Locate the cell with the specified text and output its (x, y) center coordinate. 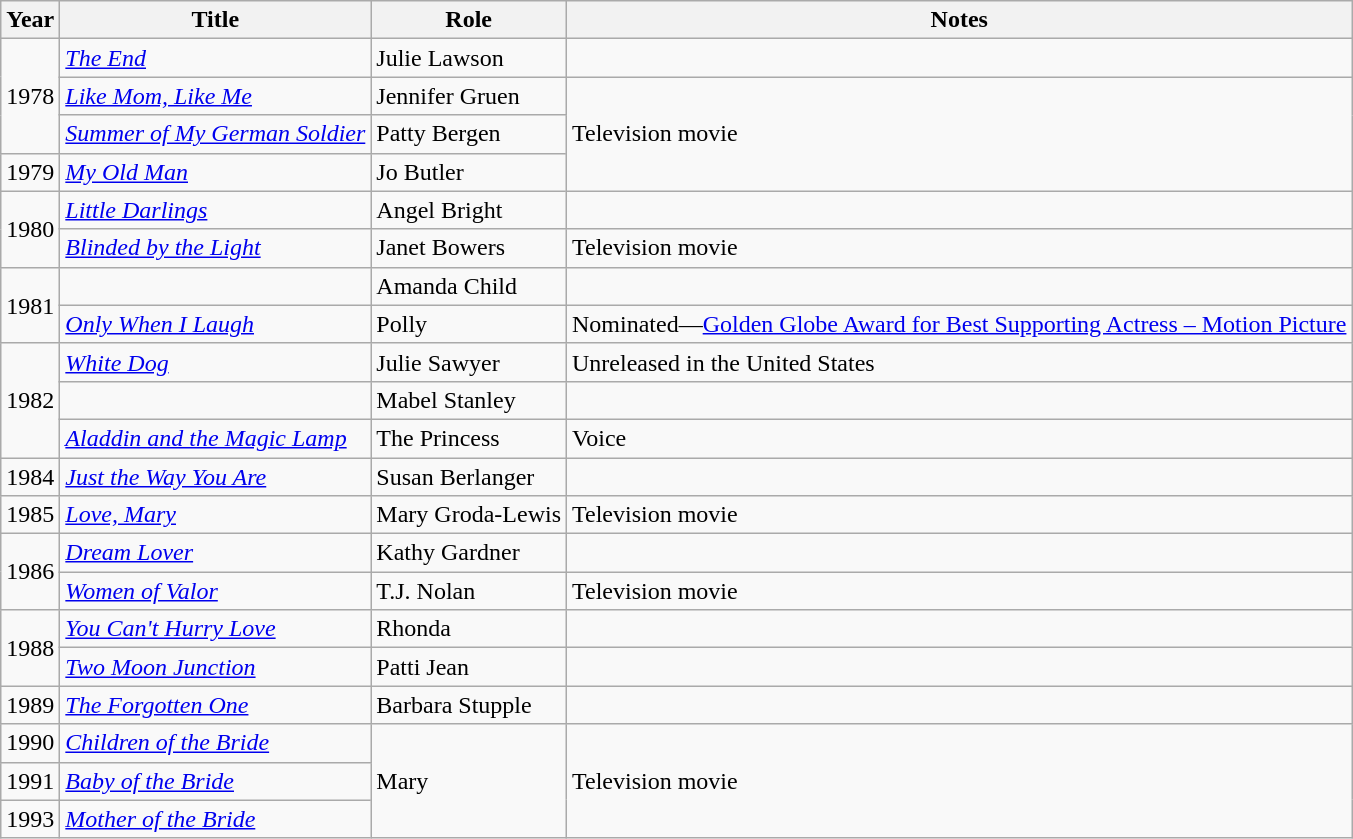
1986 (30, 572)
1989 (30, 705)
1993 (30, 819)
1982 (30, 400)
1984 (30, 477)
Kathy Gardner (469, 553)
1978 (30, 96)
Summer of My German Soldier (216, 134)
1990 (30, 743)
Two Moon Junction (216, 667)
Amanda Child (469, 286)
Mother of the Bride (216, 819)
Role (469, 20)
1979 (30, 172)
Women of Valor (216, 591)
White Dog (216, 362)
Patty Bergen (469, 134)
The Princess (469, 438)
Jennifer Gruen (469, 96)
Mary Groda-Lewis (469, 515)
Title (216, 20)
Mary (469, 781)
Polly (469, 324)
Year (30, 20)
The Forgotten One (216, 705)
Janet Bowers (469, 248)
T.J. Nolan (469, 591)
1985 (30, 515)
Nominated—Golden Globe Award for Best Supporting Actress – Motion Picture (960, 324)
Children of the Bride (216, 743)
1980 (30, 229)
1991 (30, 781)
My Old Man (216, 172)
You Can't Hurry Love (216, 629)
Angel Bright (469, 210)
Unreleased in the United States (960, 362)
Patti Jean (469, 667)
Barbara Stupple (469, 705)
Just the Way You Are (216, 477)
Baby of the Bride (216, 781)
Julie Lawson (469, 58)
Notes (960, 20)
Jo Butler (469, 172)
Only When I Laugh (216, 324)
Dream Lover (216, 553)
Aladdin and the Magic Lamp (216, 438)
1981 (30, 305)
The End (216, 58)
Susan Berlanger (469, 477)
Little Darlings (216, 210)
1988 (30, 648)
Voice (960, 438)
Julie Sawyer (469, 362)
Rhonda (469, 629)
Love, Mary (216, 515)
Mabel Stanley (469, 400)
Like Mom, Like Me (216, 96)
Blinded by the Light (216, 248)
